Find where the given text appears and provide that cell's center as [x, y] coordinate. 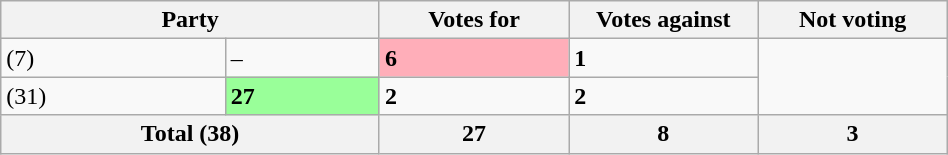
Votes against [664, 20]
3 [852, 134]
(7) [113, 58]
Not voting [852, 20]
(31) [113, 96]
Votes for [474, 20]
6 [474, 58]
Total (38) [190, 134]
1 [664, 58]
8 [664, 134]
– [302, 58]
Party [190, 20]
